Find where the given text appears and provide that cell's center as [X, Y] coordinate. 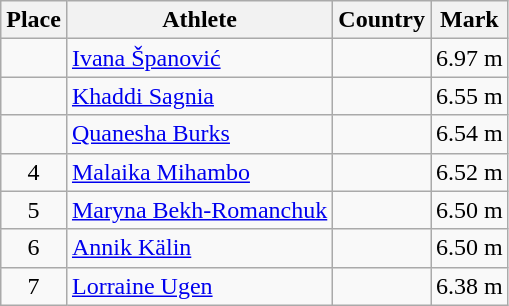
Athlete [199, 20]
6 [34, 248]
Malaika Mihambo [199, 172]
6.97 m [470, 58]
Mark [470, 20]
Khaddi Sagnia [199, 96]
6.55 m [470, 96]
6.52 m [470, 172]
6.38 m [470, 286]
5 [34, 210]
4 [34, 172]
6.54 m [470, 134]
Ivana Španović [199, 58]
Annik Kälin [199, 248]
Lorraine Ugen [199, 286]
Country [382, 20]
Quanesha Burks [199, 134]
Place [34, 20]
Maryna Bekh-Romanchuk [199, 210]
7 [34, 286]
